From the cell containing the given text, extract its center point as [X, Y] coordinate. 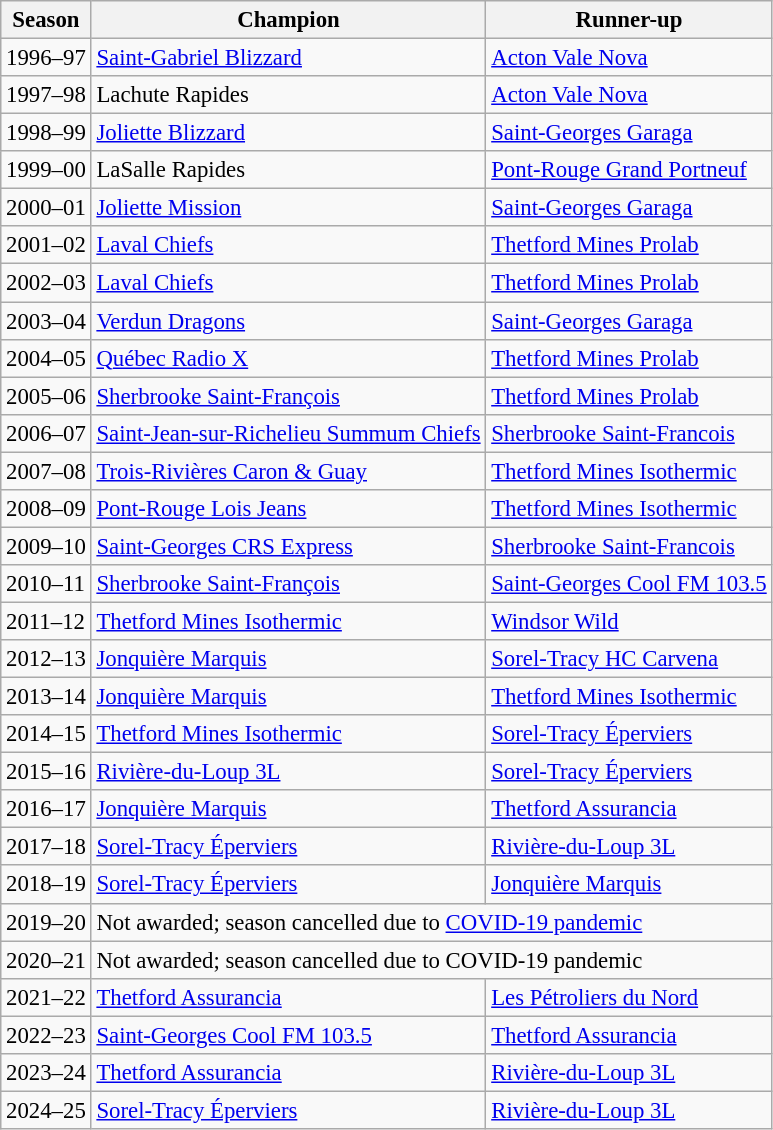
2020–21 [46, 960]
Lachute Rapides [288, 95]
2005–06 [46, 396]
2011–12 [46, 621]
2021–22 [46, 997]
Les Pétroliers du Nord [629, 997]
2022–23 [46, 1035]
2016–17 [46, 809]
Verdun Dragons [288, 321]
2018–19 [46, 885]
1999–00 [46, 170]
2008–09 [46, 509]
Season [46, 20]
Joliette Blizzard [288, 133]
LaSalle Rapides [288, 170]
2004–05 [46, 358]
2014–15 [46, 734]
Trois-Rivières Caron & Guay [288, 471]
2015–16 [46, 772]
Saint-Gabriel Blizzard [288, 58]
Champion [288, 20]
Joliette Mission [288, 208]
Pont-Rouge Grand Portneuf [629, 170]
Saint-Georges CRS Express [288, 546]
2010–11 [46, 584]
2024–25 [46, 1110]
2013–14 [46, 697]
2006–07 [46, 433]
Windsor Wild [629, 621]
2000–01 [46, 208]
2009–10 [46, 546]
2017–18 [46, 847]
2023–24 [46, 1073]
Québec Radio X [288, 358]
Runner-up [629, 20]
Saint-Jean-sur-Richelieu Summum Chiefs [288, 433]
2012–13 [46, 659]
2003–04 [46, 321]
1998–99 [46, 133]
Sorel-Tracy HC Carvena [629, 659]
2007–08 [46, 471]
2001–02 [46, 245]
Pont-Rouge Lois Jeans [288, 509]
1996–97 [46, 58]
2019–20 [46, 922]
1997–98 [46, 95]
2002–03 [46, 283]
